For the text-containing cell, return its midpoint in [x, y] coordinate format. 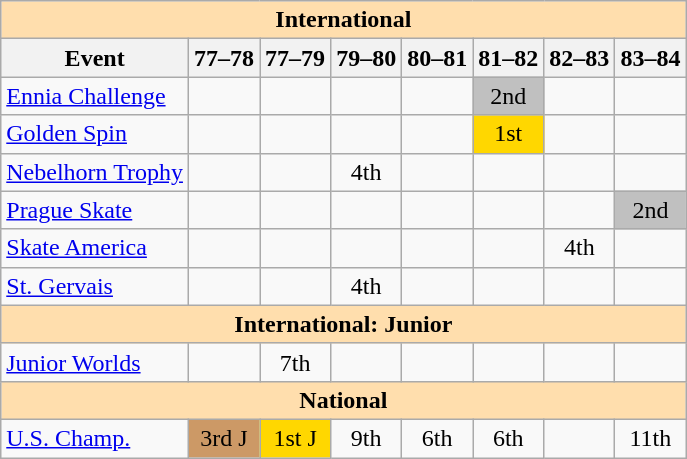
3rd J [224, 438]
77–79 [296, 58]
1st J [296, 438]
Golden Spin [95, 134]
Skate America [95, 248]
Prague Skate [95, 210]
Event [95, 58]
St. Gervais [95, 286]
Ennia Challenge [95, 96]
National [344, 400]
7th [296, 362]
80–81 [438, 58]
79–80 [366, 58]
9th [366, 438]
1st [508, 134]
11th [650, 438]
82–83 [580, 58]
Junior Worlds [95, 362]
International [344, 20]
Nebelhorn Trophy [95, 172]
81–82 [508, 58]
77–78 [224, 58]
U.S. Champ. [95, 438]
International: Junior [344, 324]
83–84 [650, 58]
